Return [x, y] of the center of cell containing provided text 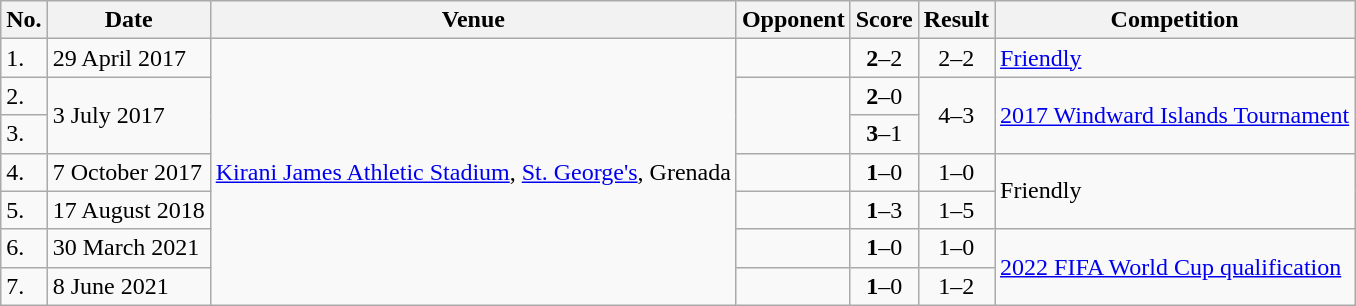
29 April 2017 [128, 58]
3 July 2017 [128, 115]
Competition [1175, 20]
2017 Windward Islands Tournament [1175, 115]
2022 FIFA World Cup qualification [1175, 267]
1–5 [956, 210]
30 March 2021 [128, 248]
4–3 [956, 115]
17 August 2018 [128, 210]
7. [24, 286]
Result [956, 20]
2. [24, 96]
5. [24, 210]
No. [24, 20]
Date [128, 20]
1–2 [956, 286]
1–3 [884, 210]
4. [24, 172]
1. [24, 58]
3–1 [884, 134]
Score [884, 20]
Opponent [793, 20]
3. [24, 134]
6. [24, 248]
Venue [473, 20]
7 October 2017 [128, 172]
2–0 [884, 96]
Kirani James Athletic Stadium, St. George's, Grenada [473, 172]
8 June 2021 [128, 286]
